Scan for the cell matching the given text and deliver its (X, Y) coordinate at center. 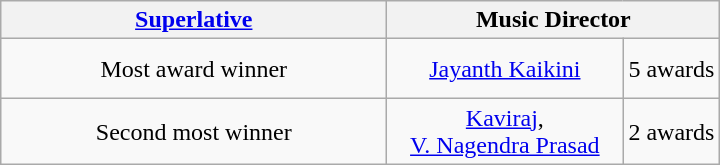
Music Director (554, 20)
Kaviraj,V. Nagendra Prasad (505, 132)
2 awards (672, 132)
Superlative (194, 20)
Most award winner (194, 69)
5 awards (672, 69)
Jayanth Kaikini (505, 69)
Second most winner (194, 132)
